Pinpoint the cell where the given text exists, returning its [x, y] midpoint coordinate. 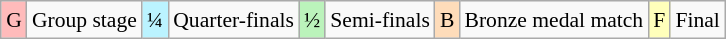
G [14, 20]
B [448, 20]
Bronze medal match [554, 20]
¼ [155, 20]
Group stage [84, 20]
F [659, 20]
Final [698, 20]
Semi-finals [380, 20]
½ [312, 20]
Quarter-finals [234, 20]
